For the text-containing cell, return its midpoint in (X, Y) coordinate format. 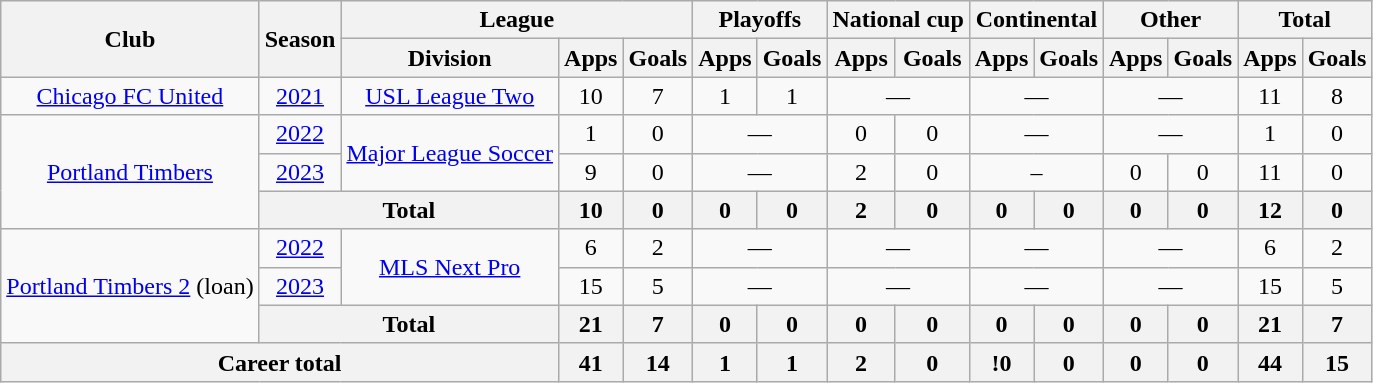
Season (300, 39)
Division (450, 58)
Playoffs (760, 20)
2021 (300, 96)
41 (591, 362)
!0 (1001, 362)
14 (658, 362)
Other (1171, 20)
Club (130, 39)
Portland Timbers (130, 172)
Career total (280, 362)
44 (1270, 362)
League (517, 20)
National cup (898, 20)
MLS Next Pro (450, 267)
USL League Two (450, 96)
9 (591, 172)
12 (1270, 210)
– (1036, 172)
8 (1337, 96)
Major League Soccer (450, 153)
Continental (1036, 20)
Portland Timbers 2 (loan) (130, 286)
Chicago FC United (130, 96)
